Return (x, y) of the center of cell containing provided text 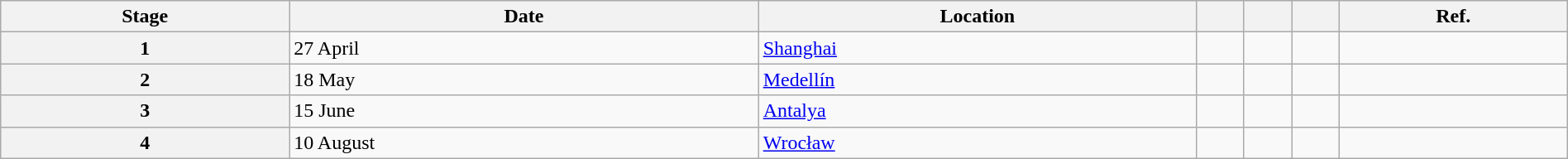
1 (146, 48)
Medellín (978, 79)
Shanghai (978, 48)
18 May (524, 79)
Antalya (978, 111)
27 April (524, 48)
Wrocław (978, 142)
2 (146, 79)
Ref. (1453, 17)
4 (146, 142)
15 June (524, 111)
Date (524, 17)
3 (146, 111)
Stage (146, 17)
10 August (524, 142)
Location (978, 17)
